Identify which cell holds the provided text, then report its [x, y] central coordinate. 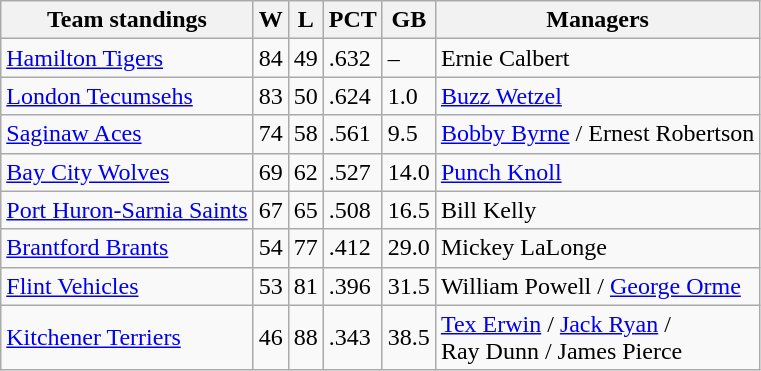
14.0 [408, 172]
9.5 [408, 134]
53 [270, 286]
Brantford Brants [127, 248]
Ernie Calbert [597, 58]
PCT [352, 20]
65 [306, 210]
W [270, 20]
London Tecumsehs [127, 96]
Flint Vehicles [127, 286]
49 [306, 58]
62 [306, 172]
69 [270, 172]
88 [306, 338]
Bay City Wolves [127, 172]
.396 [352, 286]
Bill Kelly [597, 210]
74 [270, 134]
46 [270, 338]
31.5 [408, 286]
84 [270, 58]
81 [306, 286]
Kitchener Terriers [127, 338]
Tex Erwin / Jack Ryan / Ray Dunn / James Pierce [597, 338]
1.0 [408, 96]
Punch Knoll [597, 172]
– [408, 58]
67 [270, 210]
.624 [352, 96]
.412 [352, 248]
L [306, 20]
77 [306, 248]
Hamilton Tigers [127, 58]
.527 [352, 172]
William Powell / George Orme [597, 286]
Saginaw Aces [127, 134]
GB [408, 20]
.561 [352, 134]
.632 [352, 58]
.508 [352, 210]
Bobby Byrne / Ernest Robertson [597, 134]
29.0 [408, 248]
Mickey LaLonge [597, 248]
83 [270, 96]
58 [306, 134]
Buzz Wetzel [597, 96]
Managers [597, 20]
.343 [352, 338]
Team standings [127, 20]
16.5 [408, 210]
54 [270, 248]
Port Huron-Sarnia Saints [127, 210]
50 [306, 96]
38.5 [408, 338]
